Search for the cell housing the specified text and yield its (x, y) center coordinate. 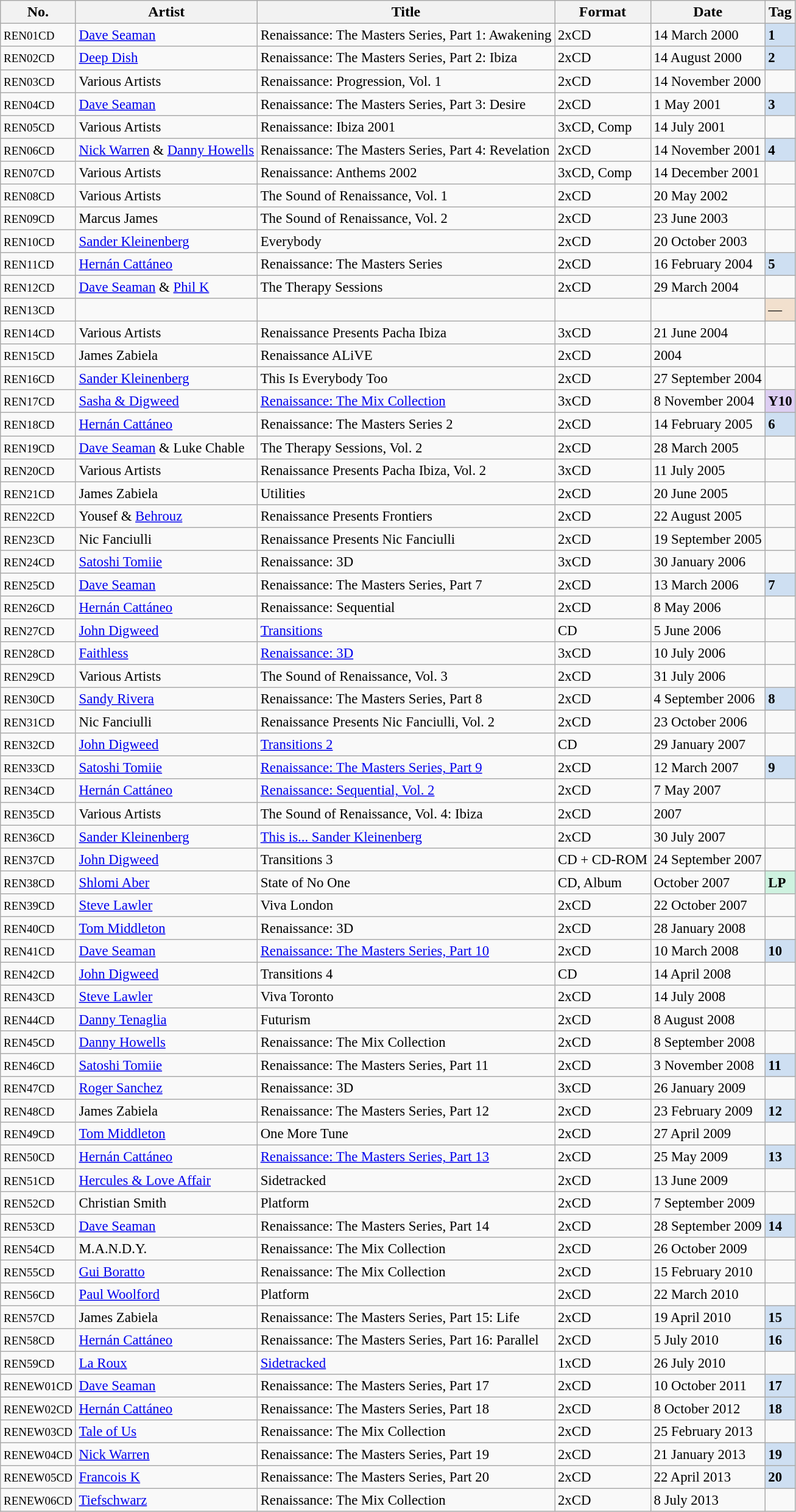
Dave Seaman & Phil K (166, 287)
State of No One (406, 882)
10 March 2008 (708, 951)
Marcus James (166, 219)
11 July 2005 (708, 470)
14 August 2000 (708, 58)
The Sound of Renaissance, Vol. 1 (406, 195)
20 May 2002 (708, 195)
REN03CD (38, 81)
Yousef & Behrouz (166, 516)
REN28CD (38, 653)
— (780, 310)
14 March 2000 (708, 35)
REN47CD (38, 1088)
8 (780, 699)
16 (780, 1340)
REN27CD (38, 630)
Renaissance: Sequential, Vol. 2 (406, 790)
18 (780, 1408)
Shlomi Aber (166, 882)
Futurism (406, 1019)
13 March 2006 (708, 585)
REN13CD (38, 310)
REN16CD (38, 379)
26 July 2010 (708, 1363)
Renaissance Presents Nic Fanciulli, Vol. 2 (406, 722)
Viva London (406, 905)
22 October 2007 (708, 905)
22 August 2005 (708, 516)
The Sound of Renaissance, Vol. 2 (406, 219)
The Therapy Sessions (406, 287)
Christian Smith (166, 1203)
4 September 2006 (708, 699)
Renaissance Presents Pacha Ibiza (406, 333)
REN07CD (38, 172)
Renaissance: The Masters Series, Part 8 (406, 699)
11 (780, 1066)
8 September 2008 (708, 1043)
REN48CD (38, 1111)
REN55CD (38, 1271)
Tag (780, 12)
REN20CD (38, 470)
REN29CD (38, 676)
7 September 2009 (708, 1203)
2004 (708, 356)
Renaissance: Ibiza 2001 (406, 127)
Renaissance: The Masters Series, Part 16: Parallel (406, 1340)
28 January 2008 (708, 928)
Renaissance Presents Frontiers (406, 516)
REN52CD (38, 1203)
23 June 2003 (708, 219)
14 April 2008 (708, 974)
23 October 2006 (708, 722)
7 (780, 585)
Renaissance: The Masters Series, Part 7 (406, 585)
26 January 2009 (708, 1088)
4 (780, 150)
REN41CD (38, 951)
REN54CD (38, 1248)
This Is Everybody Too (406, 379)
13 (780, 1157)
REN38CD (38, 882)
21 January 2013 (708, 1455)
Renaissance: The Masters Series, Part 10 (406, 951)
Renaissance: Anthems 2002 (406, 172)
6 (780, 424)
14 February 2005 (708, 424)
RENEW06CD (38, 1500)
12 (780, 1111)
RENEW03CD (38, 1432)
3 November 2008 (708, 1066)
24 September 2007 (708, 859)
Everybody (406, 241)
REN57CD (38, 1317)
CD, Album (603, 882)
Renaissance: The Masters Series, Part 11 (406, 1066)
Renaissance: The Masters Series, Part 15: Life (406, 1317)
REN36CD (38, 837)
REN05CD (38, 127)
Renaissance: The Masters Series, Part 13 (406, 1157)
REN31CD (38, 722)
RENEW01CD (38, 1386)
REN53CD (38, 1226)
REN23CD (38, 539)
Francois K (166, 1477)
Transitions (406, 630)
14 (780, 1226)
Renaissance: The Masters Series, Part 19 (406, 1455)
Renaissance: The Masters Series, Part 17 (406, 1386)
REN32CD (38, 745)
Renaissance: The Masters Series, Part 9 (406, 768)
REN10CD (38, 241)
Dave Seaman & Luke Chable (166, 448)
8 October 2012 (708, 1408)
2 (780, 58)
15 (780, 1317)
REN19CD (38, 448)
REN12CD (38, 287)
20 (780, 1477)
CD + CD-ROM (603, 859)
28 March 2005 (708, 448)
9 (780, 768)
29 March 2004 (708, 287)
REN44CD (38, 1019)
8 November 2004 (708, 401)
Renaissance: The Masters Series 2 (406, 424)
REN02CD (38, 58)
19 April 2010 (708, 1317)
No. (38, 12)
One More Tune (406, 1134)
REN33CD (38, 768)
19 September 2005 (708, 539)
Faithless (166, 653)
20 June 2005 (708, 493)
16 February 2004 (708, 264)
REN40CD (38, 928)
Roger Sanchez (166, 1088)
14 November 2000 (708, 81)
REN45CD (38, 1043)
5 July 2010 (708, 1340)
27 September 2004 (708, 379)
23 February 2009 (708, 1111)
Tale of Us (166, 1432)
Sandy Rivera (166, 699)
REN15CD (38, 356)
Paul Woolford (166, 1294)
Nick Warren (166, 1455)
5 June 2006 (708, 630)
25 May 2009 (708, 1157)
2007 (708, 814)
Danny Howells (166, 1043)
Artist (166, 12)
REN46CD (38, 1066)
Renaissance: The Masters Series, Part 18 (406, 1408)
Hercules & Love Affair (166, 1180)
28 September 2009 (708, 1226)
REN06CD (38, 150)
1 (780, 35)
1 May 2001 (708, 104)
29 January 2007 (708, 745)
Renaissance: The Masters Series, Part 3: Desire (406, 104)
REN37CD (38, 859)
REN26CD (38, 608)
Renaissance Presents Nic Fanciulli (406, 539)
Renaissance: The Masters Series, Part 2: Ibiza (406, 58)
Transitions 4 (406, 974)
13 June 2009 (708, 1180)
REN11CD (38, 264)
REN18CD (38, 424)
30 January 2006 (708, 561)
RENEW04CD (38, 1455)
Sasha & Digweed (166, 401)
Title (406, 12)
Gui Boratto (166, 1271)
The Therapy Sessions, Vol. 2 (406, 448)
REN51CD (38, 1180)
22 April 2013 (708, 1477)
REN09CD (38, 219)
REN24CD (38, 561)
25 February 2013 (708, 1432)
14 November 2001 (708, 150)
31 July 2006 (708, 676)
Renaissance: The Masters Series, Part 1: Awakening (406, 35)
REN59CD (38, 1363)
Viva Toronto (406, 997)
Danny Tenaglia (166, 1019)
REN43CD (38, 997)
Y10 (780, 401)
Transitions 3 (406, 859)
REN04CD (38, 104)
Renaissance: The Masters Series, Part 20 (406, 1477)
REN39CD (38, 905)
RENEW02CD (38, 1408)
REN42CD (38, 974)
14 July 2008 (708, 997)
21 June 2004 (708, 333)
Transitions 2 (406, 745)
La Roux (166, 1363)
3 (780, 104)
Renaissance: The Masters Series, Part 12 (406, 1111)
17 (780, 1386)
REN49CD (38, 1134)
19 (780, 1455)
22 March 2010 (708, 1294)
Renaissance: Sequential (406, 608)
Renaissance: The Masters Series, Part 4: Revelation (406, 150)
10 October 2011 (708, 1386)
8 July 2013 (708, 1500)
Renaissance: The Masters Series, Part 14 (406, 1226)
Renaissance ALiVE (406, 356)
30 July 2007 (708, 837)
RENEW05CD (38, 1477)
Format (603, 12)
REN35CD (38, 814)
REN08CD (38, 195)
October 2007 (708, 882)
Utilities (406, 493)
REN34CD (38, 790)
Renaissance Presents Pacha Ibiza, Vol. 2 (406, 470)
REN22CD (38, 516)
Date (708, 12)
Renaissance: The Masters Series (406, 264)
The Sound of Renaissance, Vol. 3 (406, 676)
27 April 2009 (708, 1134)
10 (780, 951)
Deep Dish (166, 58)
This is... Sander Kleinenberg (406, 837)
REN21CD (38, 493)
REN14CD (38, 333)
REN25CD (38, 585)
15 February 2010 (708, 1271)
1xCD (603, 1363)
M.A.N.D.Y. (166, 1248)
Nick Warren & Danny Howells (166, 150)
8 August 2008 (708, 1019)
REN58CD (38, 1340)
REN30CD (38, 699)
10 July 2006 (708, 653)
REN01CD (38, 35)
7 May 2007 (708, 790)
5 (780, 264)
14 July 2001 (708, 127)
Renaissance: Progression, Vol. 1 (406, 81)
Tiefschwarz (166, 1500)
REN50CD (38, 1157)
26 October 2009 (708, 1248)
LP (780, 882)
REN17CD (38, 401)
The Sound of Renaissance, Vol. 4: Ibiza (406, 814)
REN56CD (38, 1294)
20 October 2003 (708, 241)
12 March 2007 (708, 768)
8 May 2006 (708, 608)
14 December 2001 (708, 172)
